Detect which cell encompasses the target text, then output its [X, Y] center coordinate. 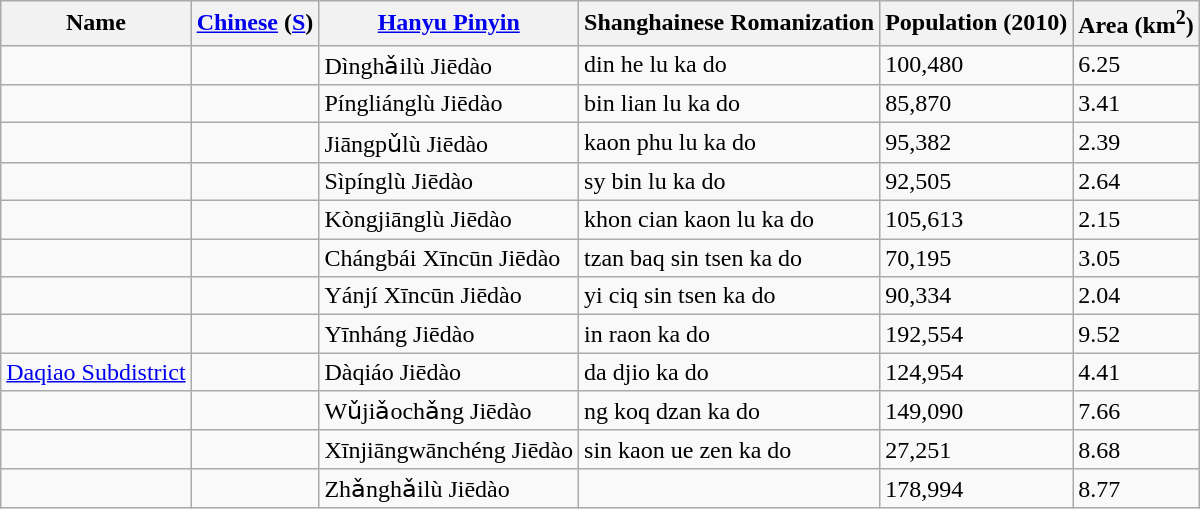
4.41 [1136, 372]
85,870 [976, 104]
6.25 [1136, 65]
8.77 [1136, 488]
27,251 [976, 449]
100,480 [976, 65]
105,613 [976, 220]
Yánjí Xīncūn Jiēdào [449, 296]
sy bin lu ka do [730, 181]
192,554 [976, 334]
Jiāngpǔlù Jiēdào [449, 143]
Name [96, 24]
Sìpínglù Jiēdào [449, 181]
2.39 [1136, 143]
kaon phu lu ka do [730, 143]
2.04 [1136, 296]
in raon ka do [730, 334]
2.15 [1136, 220]
Chinese (S) [255, 24]
7.66 [1136, 411]
khon cian kaon lu ka do [730, 220]
90,334 [976, 296]
Area (km2) [1136, 24]
Dìnghǎilù Jiēdào [449, 65]
2.64 [1136, 181]
bin lian lu ka do [730, 104]
3.05 [1136, 258]
Hanyu Pinyin [449, 24]
Dàqiáo Jiēdào [449, 372]
tzan baq sin tsen ka do [730, 258]
da djio ka do [730, 372]
124,954 [976, 372]
Píngliánglù Jiēdào [449, 104]
Population (2010) [976, 24]
9.52 [1136, 334]
Chángbái Xīncūn Jiēdào [449, 258]
3.41 [1136, 104]
92,505 [976, 181]
95,382 [976, 143]
sin kaon ue zen ka do [730, 449]
yi ciq sin tsen ka do [730, 296]
70,195 [976, 258]
149,090 [976, 411]
Zhǎnghǎilù Jiēdào [449, 488]
Xīnjiāngwānchéng Jiēdào [449, 449]
8.68 [1136, 449]
din he lu ka do [730, 65]
Kòngjiānglù Jiēdào [449, 220]
Wǔjiǎochǎng Jiēdào [449, 411]
Yīnháng Jiēdào [449, 334]
Shanghainese Romanization [730, 24]
ng koq dzan ka do [730, 411]
178,994 [976, 488]
Daqiao Subdistrict [96, 372]
